For the text-containing cell, return its midpoint in (x, y) coordinate format. 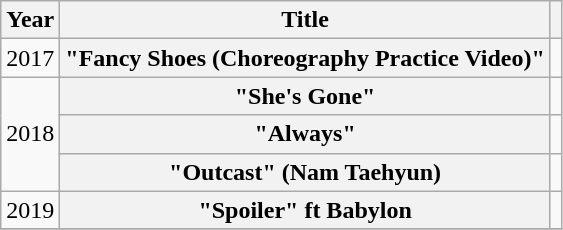
2019 (30, 210)
Title (306, 20)
"Always" (306, 134)
2018 (30, 134)
"Fancy Shoes (Choreography Practice Video)" (306, 58)
"She's Gone" (306, 96)
Year (30, 20)
"Spoiler" ft Babylon (306, 210)
2017 (30, 58)
"Outcast" (Nam Taehyun) (306, 172)
